Extract the [X, Y] coordinate from the center of the cell holding the provided text.  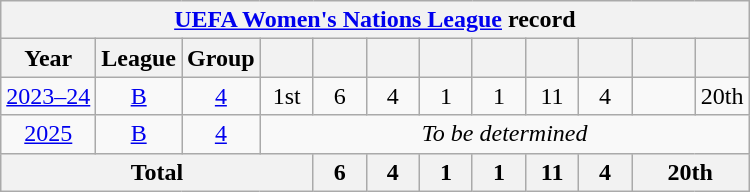
2025 [48, 134]
Group [222, 58]
League [139, 58]
Year [48, 58]
UEFA Women's Nations League record [375, 20]
1st [286, 96]
To be determined [504, 134]
Total [158, 172]
2023–24 [48, 96]
